Return the (X, Y) coordinate for the center point of the cell that contains the specified text.  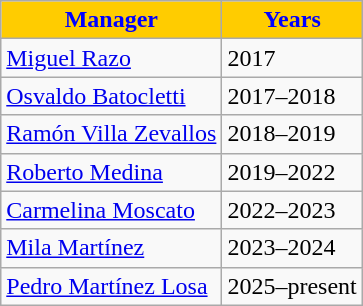
2023–2024 (292, 248)
2017 (292, 58)
2019–2022 (292, 172)
Ramón Villa Zevallos (112, 134)
2017–2018 (292, 96)
Years (292, 20)
Pedro Martínez Losa (112, 286)
Mila Martínez (112, 248)
Carmelina Moscato (112, 210)
Osvaldo Batocletti (112, 96)
Manager (112, 20)
Roberto Medina (112, 172)
2018–2019 (292, 134)
2025–present (292, 286)
2022–2023 (292, 210)
Miguel Razo (112, 58)
